Output the (X, Y) coordinate of the center of the cell containing the given text.  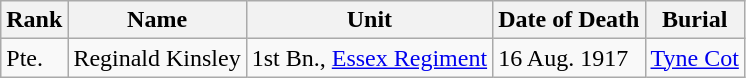
Rank (34, 20)
Tyne Cot (694, 58)
16 Aug. 1917 (569, 58)
Date of Death (569, 20)
Pte. (34, 58)
Unit (369, 20)
Name (157, 20)
Reginald Kinsley (157, 58)
1st Bn., Essex Regiment (369, 58)
Burial (694, 20)
